Return the (X, Y) coordinate for the center point of the cell that contains the specified text.  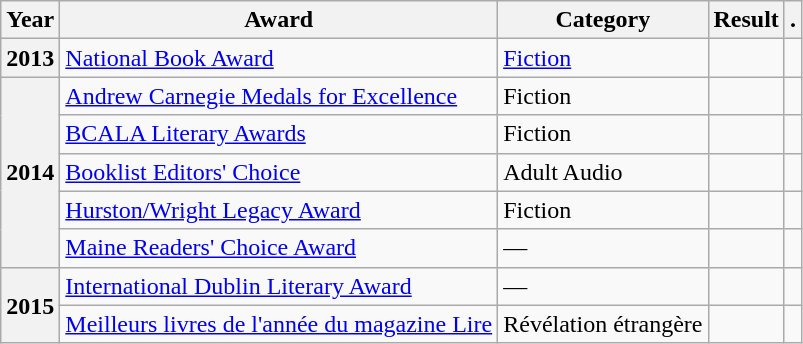
Award (279, 20)
Andrew Carnegie Medals for Excellence (279, 96)
2014 (30, 172)
National Book Award (279, 58)
2013 (30, 58)
2015 (30, 305)
Maine Readers' Choice Award (279, 248)
Révélation étrangère (603, 324)
Booklist Editors' Choice (279, 172)
Category (603, 20)
Hurston/Wright Legacy Award (279, 210)
Meilleurs livres de l'année du magazine Lire (279, 324)
International Dublin Literary Award (279, 286)
. (792, 20)
Adult Audio (603, 172)
Year (30, 20)
BCALA Literary Awards (279, 134)
Result (746, 20)
